Scan for the cell matching the given text and deliver its (X, Y) coordinate at center. 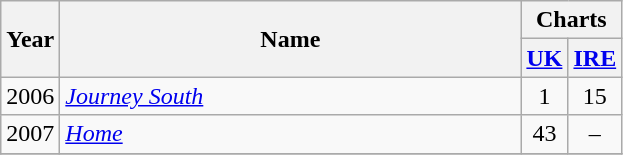
Charts (572, 20)
2007 (30, 134)
43 (544, 134)
Home (290, 134)
Year (30, 39)
Journey South (290, 96)
Name (290, 39)
15 (595, 96)
UK (544, 58)
IRE (595, 58)
2006 (30, 96)
1 (544, 96)
– (595, 134)
